Capture the cell that displays the provided text and extract its [X, Y] central coordinate. 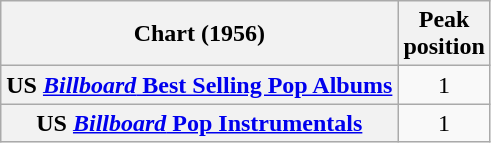
US Billboard Best Selling Pop Albums [200, 85]
US Billboard Pop Instrumentals [200, 123]
Chart (1956) [200, 34]
Peakposition [444, 34]
